Return (x, y) of the center of cell containing provided text 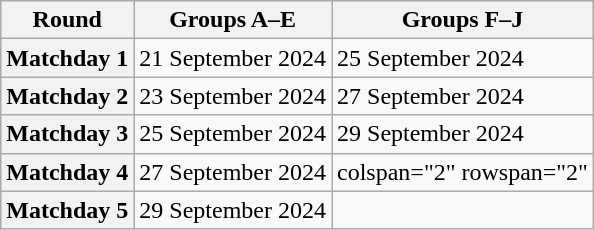
colspan="2" rowspan="2" (463, 172)
Matchday 1 (68, 58)
23 September 2024 (233, 96)
Matchday 5 (68, 210)
Groups A–E (233, 20)
21 September 2024 (233, 58)
Round (68, 20)
Matchday 2 (68, 96)
Matchday 3 (68, 134)
Matchday 4 (68, 172)
Groups F–J (463, 20)
